Output the (x, y) coordinate of the center of the cell containing the given text.  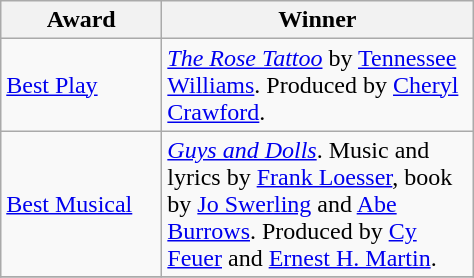
Winner (318, 20)
The Rose Tattoo by Tennessee Williams. Produced by Cheryl Crawford. (318, 85)
Guys and Dolls. Music and lyrics by Frank Loesser, book by Jo Swerling and Abe Burrows. Produced by Cy Feuer and Ernest H. Martin. (318, 204)
Best Play (82, 85)
Award (82, 20)
Best Musical (82, 204)
